Provide the [x, y] coordinate of the cell's center where the given text is located.  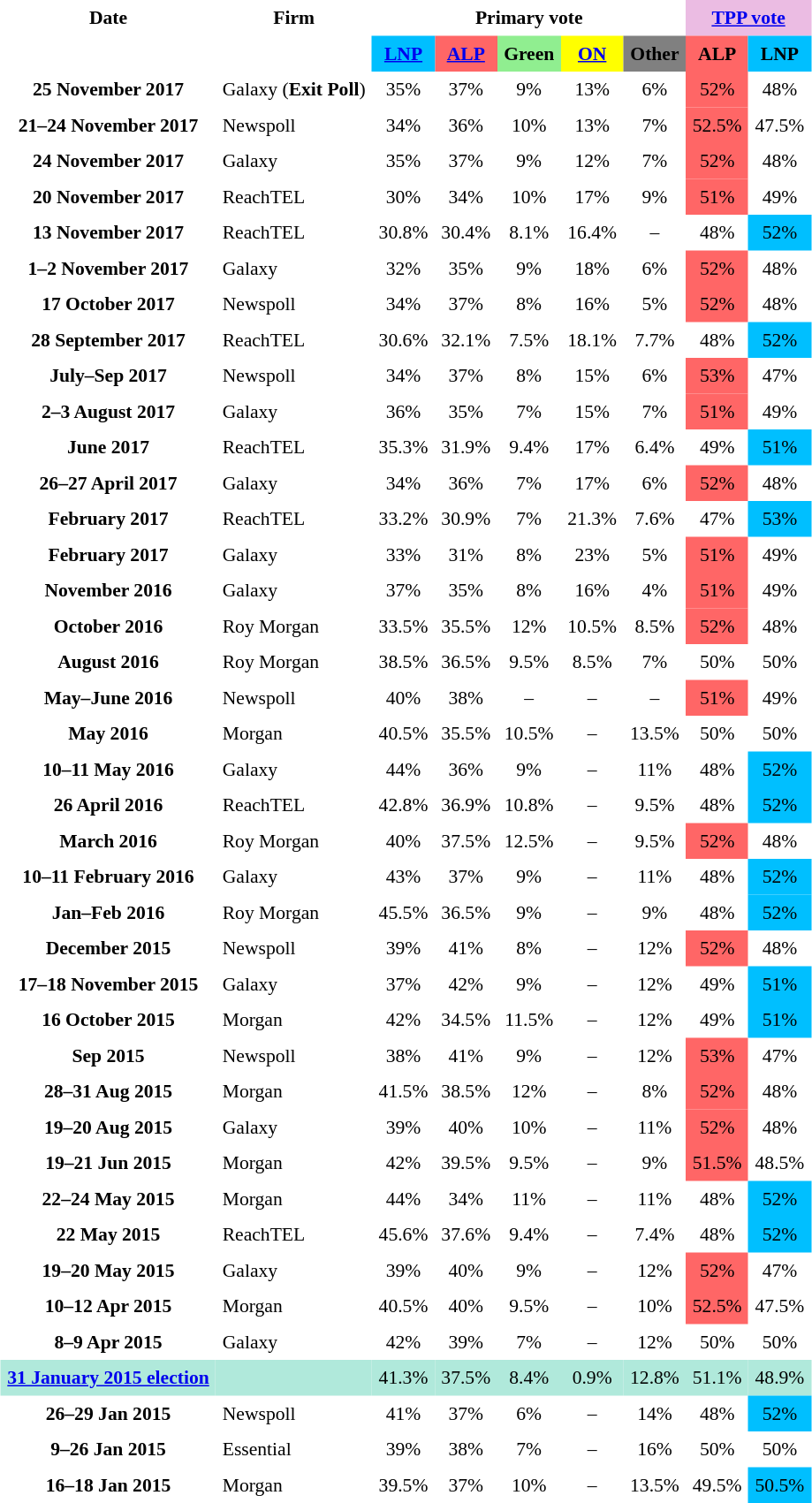
16 October 2015 [108, 1020]
16–18 Jan 2015 [108, 1484]
51.5% [717, 1163]
33.5% [403, 626]
7.7% [656, 339]
8.4% [529, 1378]
30% [403, 196]
16.4% [592, 232]
Galaxy (Exit Poll) [293, 89]
9–26 Jan 2015 [108, 1449]
7.5% [529, 339]
November 2016 [108, 590]
33% [403, 554]
26–27 April 2017 [108, 482]
50.5% [779, 1484]
2–3 August 2017 [108, 411]
Essential [293, 1449]
6.4% [656, 447]
21.3% [592, 519]
10.8% [529, 805]
Primary vote [528, 18]
Other [656, 53]
30.8% [403, 232]
28–31 Aug 2015 [108, 1091]
December 2015 [108, 948]
12.8% [656, 1378]
18% [592, 268]
35.3% [403, 447]
TPP vote [748, 18]
32.1% [467, 339]
7.6% [656, 519]
13 November 2017 [108, 232]
8.1% [529, 232]
March 2016 [108, 840]
30.6% [403, 339]
August 2016 [108, 662]
7.4% [656, 1234]
17–18 November 2015 [108, 983]
24 November 2017 [108, 161]
1–2 November 2017 [108, 268]
48.5% [779, 1163]
19–21 Jun 2015 [108, 1163]
31 January 2015 election [108, 1378]
Firm [293, 18]
51.1% [717, 1378]
28 September 2017 [108, 339]
34.5% [467, 1020]
45.6% [403, 1234]
48.9% [779, 1378]
Jan–Feb 2016 [108, 912]
33.2% [403, 519]
ON [592, 53]
36.9% [467, 805]
26–29 Jan 2015 [108, 1413]
19–20 May 2015 [108, 1270]
0.9% [592, 1378]
Date [108, 18]
14% [656, 1413]
May–June 2016 [108, 697]
10–11 May 2016 [108, 769]
12.5% [529, 840]
4% [656, 590]
10–11 February 2016 [108, 877]
49.5% [717, 1484]
May 2016 [108, 733]
21–24 November 2017 [108, 125]
20 November 2017 [108, 196]
43% [403, 877]
45.5% [403, 912]
22–24 May 2015 [108, 1198]
32% [403, 268]
31.9% [467, 447]
17 October 2017 [108, 304]
11.5% [529, 1020]
25 November 2017 [108, 89]
37.6% [467, 1234]
30.4% [467, 232]
18.1% [592, 339]
23% [592, 554]
41.3% [403, 1378]
Green [529, 53]
22 May 2015 [108, 1234]
42.8% [403, 805]
10–12 Apr 2015 [108, 1306]
October 2016 [108, 626]
July–Sep 2017 [108, 376]
30.9% [467, 519]
8–9 Apr 2015 [108, 1341]
Sep 2015 [108, 1055]
19–20 Aug 2015 [108, 1127]
41.5% [403, 1091]
26 April 2016 [108, 805]
June 2017 [108, 447]
31% [467, 554]
